Find where the given text appears and provide that cell's center as [x, y] coordinate. 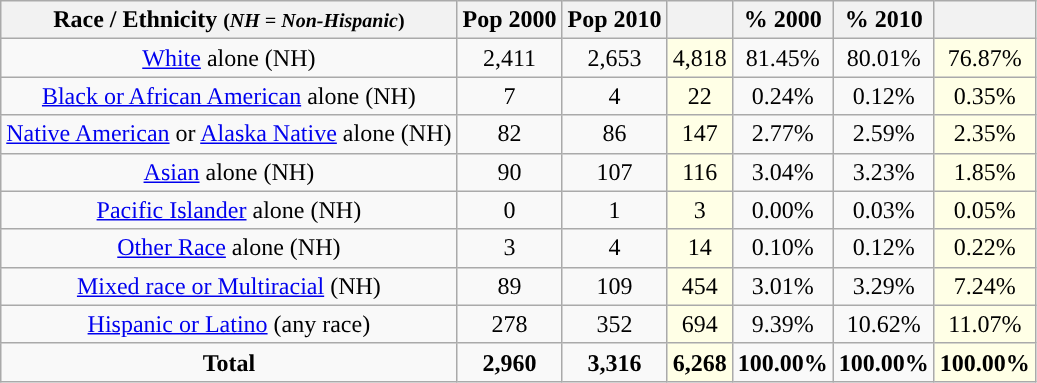
White alone (NH) [229, 58]
14 [700, 248]
Black or African American alone (NH) [229, 96]
80.01% [884, 58]
0.05% [984, 210]
0.00% [782, 210]
22 [700, 96]
Pop 2010 [614, 20]
7 [510, 96]
11.07% [984, 324]
3.29% [884, 286]
2,653 [614, 58]
0.24% [782, 96]
4,818 [700, 58]
116 [700, 172]
Total [229, 362]
147 [700, 134]
454 [700, 286]
0.35% [984, 96]
82 [510, 134]
3.01% [782, 286]
% 2010 [884, 20]
107 [614, 172]
Hispanic or Latino (any race) [229, 324]
Race / Ethnicity (NH = Non-Hispanic) [229, 20]
2,411 [510, 58]
0.10% [782, 248]
Native American or Alaska Native alone (NH) [229, 134]
Pacific Islander alone (NH) [229, 210]
Mixed race or Multiracial (NH) [229, 286]
278 [510, 324]
2.59% [884, 134]
76.87% [984, 58]
Other Race alone (NH) [229, 248]
81.45% [782, 58]
109 [614, 286]
3.23% [884, 172]
0.03% [884, 210]
10.62% [884, 324]
3,316 [614, 362]
2.77% [782, 134]
86 [614, 134]
90 [510, 172]
352 [614, 324]
1 [614, 210]
7.24% [984, 286]
6,268 [700, 362]
0 [510, 210]
694 [700, 324]
2,960 [510, 362]
3.04% [782, 172]
1.85% [984, 172]
89 [510, 286]
0.22% [984, 248]
2.35% [984, 134]
Pop 2000 [510, 20]
9.39% [782, 324]
Asian alone (NH) [229, 172]
% 2000 [782, 20]
